Detect which cell encompasses the target text, then output its (X, Y) center coordinate. 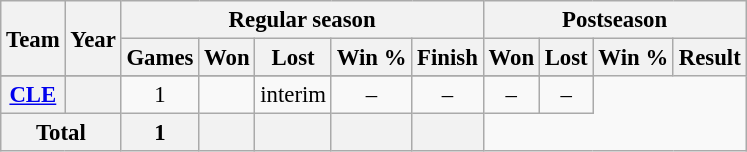
Year (93, 38)
Team (33, 38)
Postseason (614, 20)
Regular season (302, 20)
Finish (448, 58)
CLE (33, 95)
Result (710, 58)
Games (160, 58)
Total (61, 133)
interim (293, 95)
